Provide the [X, Y] coordinate of the cell's center where the given text is located.  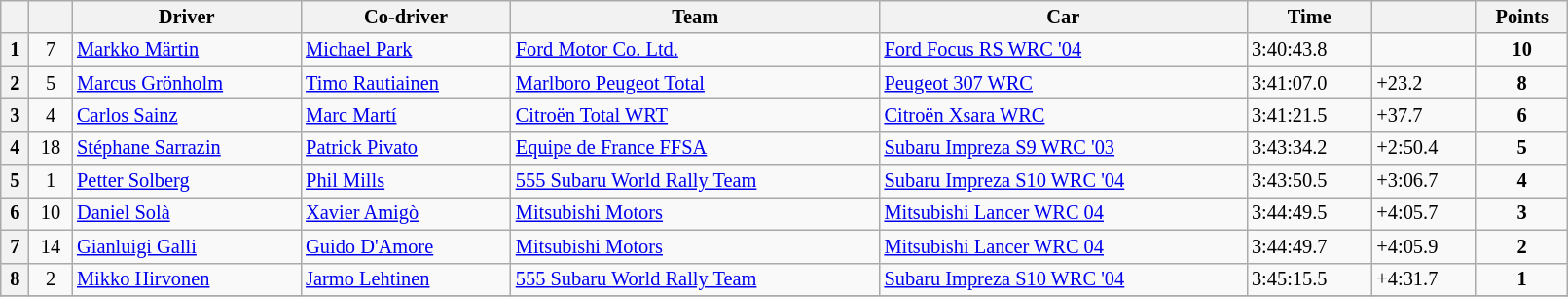
Marc Martí [406, 115]
Timo Rautiainen [406, 83]
Driver [187, 17]
Xavier Amigò [406, 213]
+3:06.7 [1423, 181]
+4:31.7 [1423, 279]
+37.7 [1423, 115]
Points [1521, 17]
Peugeot 307 WRC [1063, 83]
+2:50.4 [1423, 148]
Stéphane Sarrazin [187, 148]
Equipe de France FFSA [695, 148]
Subaru Impreza S9 WRC '03 [1063, 148]
3:44:49.7 [1309, 246]
Marlboro Peugeot Total [695, 83]
3:41:07.0 [1309, 83]
14 [51, 246]
Petter Solberg [187, 181]
Daniel Solà [187, 213]
Citroën Total WRT [695, 115]
Michael Park [406, 50]
Phil Mills [406, 181]
Gianluigi Galli [187, 246]
18 [51, 148]
Ford Focus RS WRC '04 [1063, 50]
Patrick Pivato [406, 148]
3:44:49.5 [1309, 213]
Time [1309, 17]
3:40:43.8 [1309, 50]
+4:05.9 [1423, 246]
+23.2 [1423, 83]
+4:05.7 [1423, 213]
3:45:15.5 [1309, 279]
Ford Motor Co. Ltd. [695, 50]
Marcus Grönholm [187, 83]
Car [1063, 17]
Jarmo Lehtinen [406, 279]
Markko Märtin [187, 50]
3:43:50.5 [1309, 181]
Carlos Sainz [187, 115]
Team [695, 17]
Mikko Hirvonen [187, 279]
3:43:34.2 [1309, 148]
Co-driver [406, 17]
Guido D'Amore [406, 246]
Citroën Xsara WRC [1063, 115]
3:41:21.5 [1309, 115]
